Pinpoint the cell where the given text exists, returning its (X, Y) midpoint coordinate. 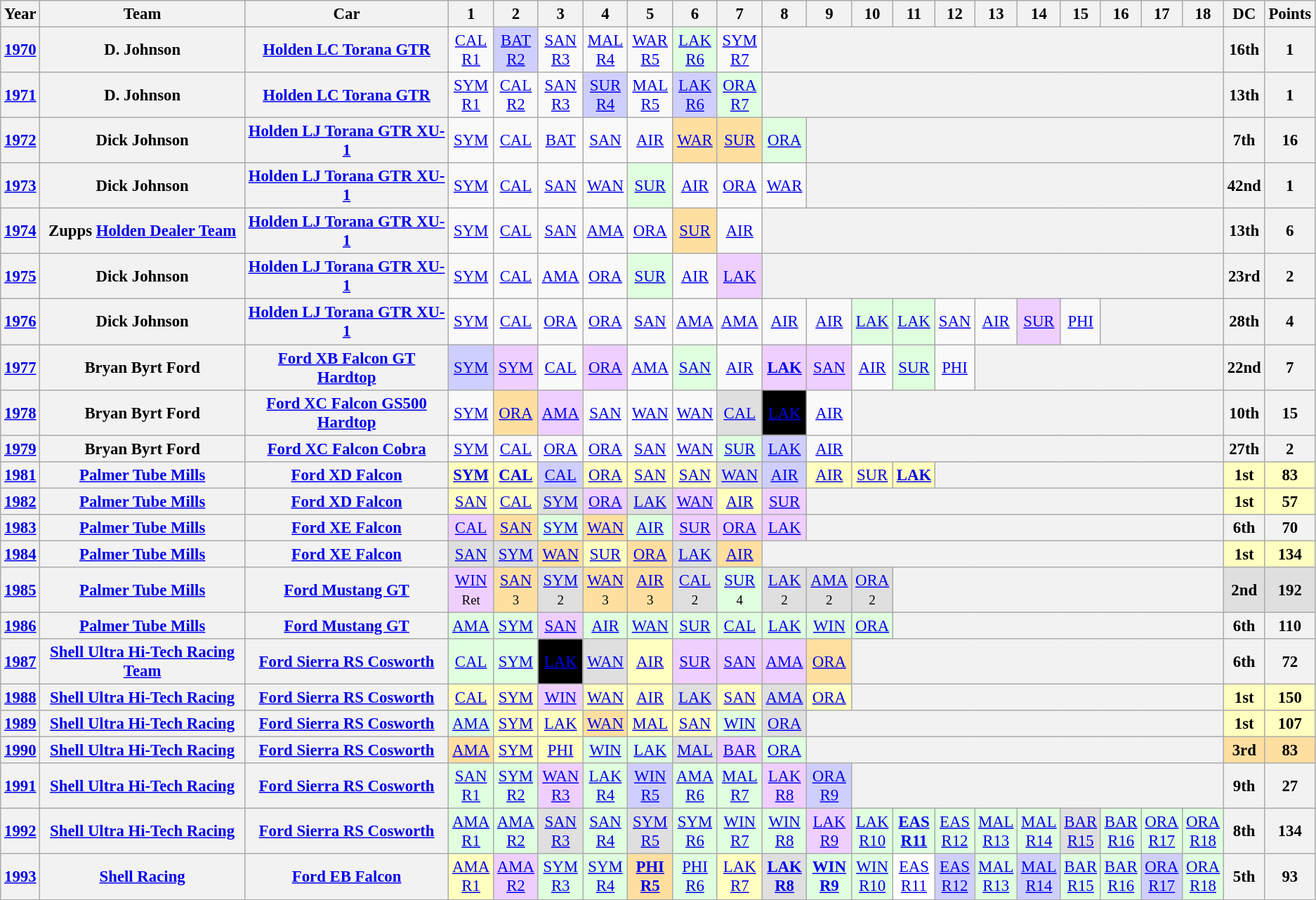
150 (1289, 698)
DC (1244, 14)
WARR5 (650, 51)
BAT (560, 140)
57 (1289, 501)
9 (829, 14)
AIR3 (650, 590)
WINR10 (872, 878)
Team (142, 14)
SYMR2 (516, 786)
SYMR1 (471, 95)
2nd (1244, 590)
1972 (20, 140)
1992 (20, 831)
1983 (20, 528)
BATR2 (516, 51)
9th (1244, 786)
AMAR6 (695, 786)
SANR4 (605, 831)
SAN3 (516, 590)
WINR7 (739, 831)
ORAR9 (829, 786)
1990 (20, 750)
Year (20, 14)
WANR3 (560, 786)
Ford XC Falcon GS500 Hardtop (346, 413)
Zupps Holden Dealer Team (142, 232)
SYM2 (560, 590)
LAK2 (784, 590)
PHIR6 (695, 878)
1977 (20, 368)
ORAR7 (739, 95)
10 (872, 14)
WINR5 (650, 786)
18 (1204, 14)
1979 (20, 449)
8 (784, 14)
Ford XB Falcon GT Hardtop (346, 368)
WINRet (471, 590)
CALR2 (516, 95)
1987 (20, 661)
LAKR10 (872, 831)
Ford XC Falcon Cobra (346, 449)
23rd (1244, 277)
16th (1244, 51)
SYMR5 (650, 831)
28th (1244, 322)
SYMR7 (739, 51)
SANR1 (471, 786)
5 (650, 14)
WAN3 (605, 590)
Shell Ultra Hi-Tech Racing Team (142, 661)
SYMR3 (560, 878)
1975 (20, 277)
AMA2 (829, 590)
CALR1 (471, 51)
70 (1289, 528)
MALR7 (739, 786)
11 (914, 14)
22nd (1244, 368)
3 (560, 14)
27 (1289, 786)
12 (954, 14)
42nd (1244, 185)
14 (1039, 14)
13 (996, 14)
17 (1162, 14)
1970 (20, 51)
27th (1244, 449)
1976 (20, 322)
Car (346, 14)
7th (1244, 140)
107 (1289, 724)
MALR4 (605, 51)
1973 (20, 185)
1978 (20, 413)
Shell Racing (142, 878)
1985 (20, 590)
LAKR7 (739, 878)
1988 (20, 698)
Ford EB Falcon (346, 878)
WINR8 (784, 831)
192 (1289, 590)
1982 (20, 501)
110 (1289, 626)
LAKR4 (605, 786)
1989 (20, 724)
93 (1289, 878)
LAKR9 (829, 831)
1981 (20, 475)
SYMR4 (605, 878)
Points (1289, 14)
3rd (1244, 750)
1974 (20, 232)
1971 (20, 95)
1991 (20, 786)
72 (1289, 661)
1986 (20, 626)
ORA2 (872, 590)
1984 (20, 554)
SURR4 (605, 95)
WINR9 (829, 878)
SYMR6 (695, 831)
5th (1244, 878)
CAL2 (695, 590)
MALR5 (650, 95)
BAR (739, 750)
8th (1244, 831)
PHIR5 (650, 878)
SUR4 (739, 590)
1993 (20, 878)
10th (1244, 413)
